Return (X, Y) of the center of cell containing provided text 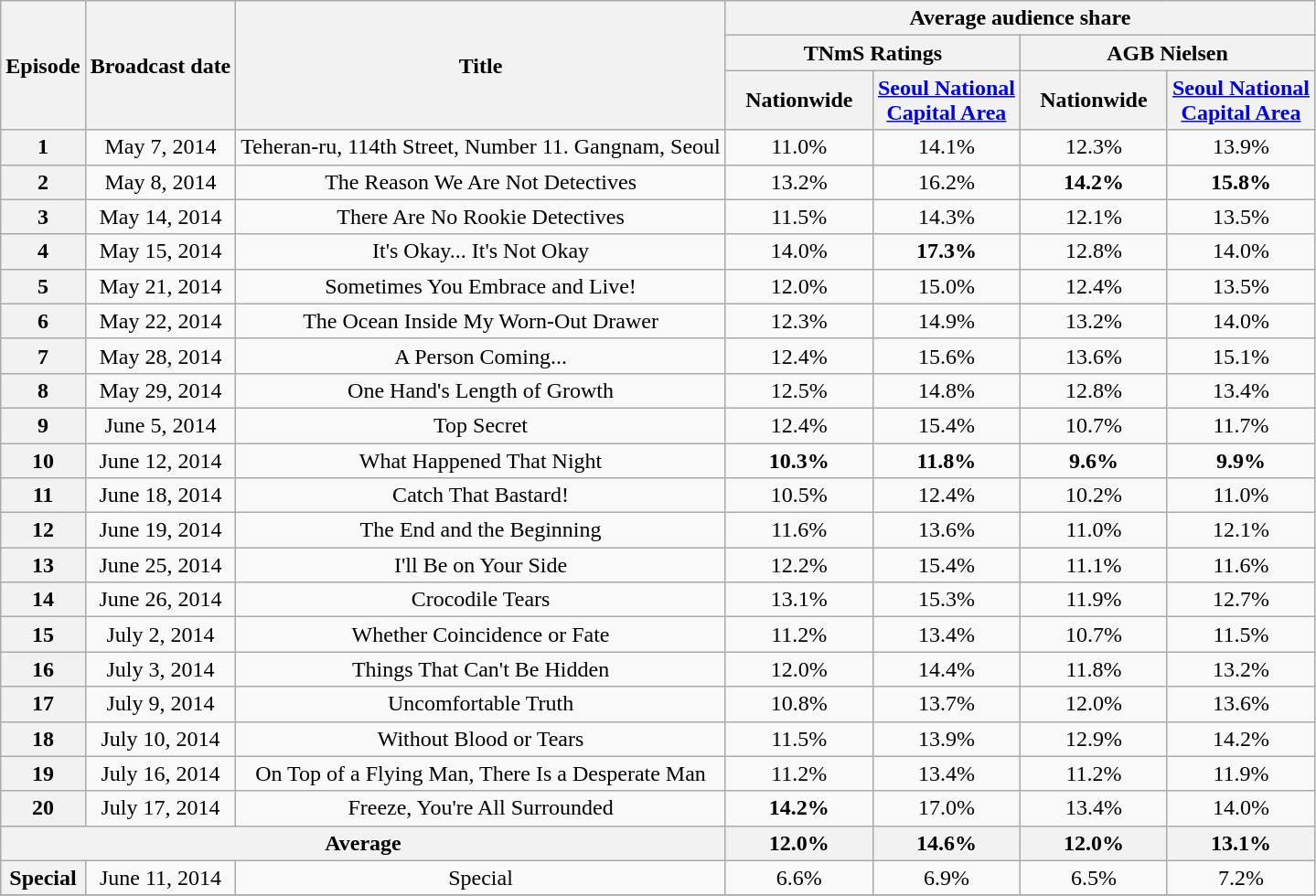
14.8% (946, 390)
16 (43, 669)
11.7% (1240, 425)
Teheran-ru, 114th Street, Number 11. Gangnam, Seoul (481, 147)
11 (43, 496)
Uncomfortable Truth (481, 704)
15 (43, 635)
10.5% (799, 496)
May 29, 2014 (161, 390)
16.2% (946, 182)
TNmS Ratings (872, 53)
May 7, 2014 (161, 147)
15.3% (946, 600)
Whether Coincidence or Fate (481, 635)
8 (43, 390)
July 3, 2014 (161, 669)
9 (43, 425)
Broadcast date (161, 66)
10.8% (799, 704)
June 11, 2014 (161, 878)
9.6% (1094, 460)
Top Secret (481, 425)
17.0% (946, 808)
6 (43, 321)
12.2% (799, 565)
12.7% (1240, 600)
June 18, 2014 (161, 496)
June 25, 2014 (161, 565)
Average audience share (1020, 18)
6.9% (946, 878)
10.2% (1094, 496)
14.1% (946, 147)
10.3% (799, 460)
3 (43, 217)
Episode (43, 66)
18 (43, 739)
Without Blood or Tears (481, 739)
June 19, 2014 (161, 530)
9.9% (1240, 460)
13 (43, 565)
19 (43, 773)
There Are No Rookie Detectives (481, 217)
Catch That Bastard! (481, 496)
July 16, 2014 (161, 773)
Sometimes You Embrace and Live! (481, 286)
10 (43, 460)
13.7% (946, 704)
AGB Nielsen (1167, 53)
5 (43, 286)
May 14, 2014 (161, 217)
May 8, 2014 (161, 182)
June 26, 2014 (161, 600)
July 2, 2014 (161, 635)
What Happened That Night (481, 460)
17 (43, 704)
The Ocean Inside My Worn-Out Drawer (481, 321)
I'll Be on Your Side (481, 565)
6.6% (799, 878)
It's Okay... It's Not Okay (481, 251)
One Hand's Length of Growth (481, 390)
14.6% (946, 843)
11.1% (1094, 565)
12.9% (1094, 739)
2 (43, 182)
20 (43, 808)
May 22, 2014 (161, 321)
15.8% (1240, 182)
Things That Can't Be Hidden (481, 669)
15.1% (1240, 356)
14.4% (946, 669)
On Top of a Flying Man, There Is a Desperate Man (481, 773)
A Person Coming... (481, 356)
Average (364, 843)
June 5, 2014 (161, 425)
The End and the Beginning (481, 530)
7 (43, 356)
12 (43, 530)
17.3% (946, 251)
May 21, 2014 (161, 286)
12.5% (799, 390)
14.9% (946, 321)
July 17, 2014 (161, 808)
Crocodile Tears (481, 600)
July 9, 2014 (161, 704)
May 15, 2014 (161, 251)
The Reason We Are Not Detectives (481, 182)
Title (481, 66)
6.5% (1094, 878)
14 (43, 600)
15.0% (946, 286)
July 10, 2014 (161, 739)
15.6% (946, 356)
Freeze, You're All Surrounded (481, 808)
4 (43, 251)
14.3% (946, 217)
1 (43, 147)
June 12, 2014 (161, 460)
7.2% (1240, 878)
May 28, 2014 (161, 356)
